Scan for the cell matching the given text and deliver its [X, Y] coordinate at center. 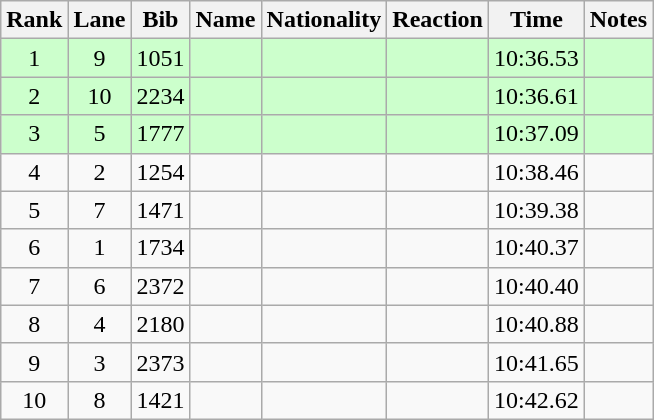
2372 [160, 286]
1051 [160, 58]
10:40.40 [536, 286]
Notes [618, 20]
10:41.65 [536, 362]
2180 [160, 324]
1734 [160, 248]
10:37.09 [536, 134]
1777 [160, 134]
2234 [160, 96]
Reaction [438, 20]
10:42.62 [536, 400]
10:40.37 [536, 248]
Time [536, 20]
Rank [34, 20]
10:36.61 [536, 96]
10:38.46 [536, 172]
10:39.38 [536, 210]
10:36.53 [536, 58]
1421 [160, 400]
Bib [160, 20]
Nationality [324, 20]
Lane [100, 20]
1471 [160, 210]
10:40.88 [536, 324]
Name [226, 20]
1254 [160, 172]
2373 [160, 362]
